Provide the [x, y] coordinate of the cell's center where the given text is located.  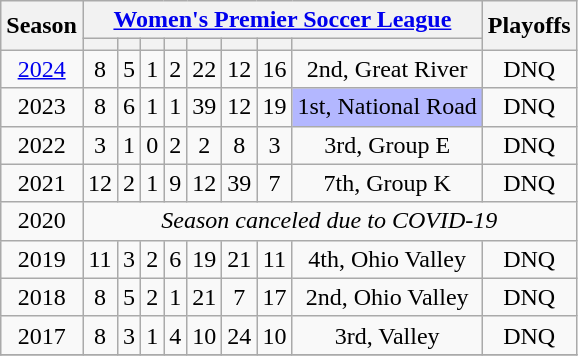
Season canceled due to COVID-19 [329, 221]
17 [274, 297]
2022 [42, 145]
2019 [42, 259]
3rd, Group E [387, 145]
2nd, Ohio Valley [387, 297]
4th, Ohio Valley [387, 259]
3rd, Valley [387, 335]
2023 [42, 107]
7th, Group K [387, 183]
24 [240, 335]
0 [152, 145]
Women's Premier Soccer League [282, 20]
2021 [42, 183]
16 [274, 69]
2017 [42, 335]
1st, National Road [387, 107]
2018 [42, 297]
2020 [42, 221]
2024 [42, 69]
Season [42, 26]
4 [176, 335]
9 [176, 183]
2nd, Great River [387, 69]
Playoffs [529, 26]
22 [204, 69]
